Identify which cell holds the provided text, then report its (X, Y) central coordinate. 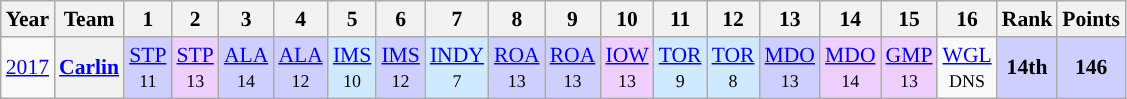
MDO14 (850, 68)
15 (910, 19)
3 (246, 19)
13 (790, 19)
Carlin (89, 68)
STP11 (148, 68)
6 (400, 19)
MDO13 (790, 68)
16 (966, 19)
TOR8 (734, 68)
8 (517, 19)
7 (457, 19)
4 (300, 19)
2 (194, 19)
Rank (1028, 19)
9 (573, 19)
Team (89, 19)
IMS12 (400, 68)
12 (734, 19)
146 (1091, 68)
Year (28, 19)
5 (352, 19)
10 (626, 19)
Points (1091, 19)
11 (680, 19)
STP13 (194, 68)
IMS10 (352, 68)
ALA12 (300, 68)
ALA14 (246, 68)
WGLDNS (966, 68)
GMP13 (910, 68)
14th (1028, 68)
14 (850, 19)
TOR9 (680, 68)
IOW13 (626, 68)
2017 (28, 68)
1 (148, 19)
INDY7 (457, 68)
